Return [x, y] of the center of cell containing provided text 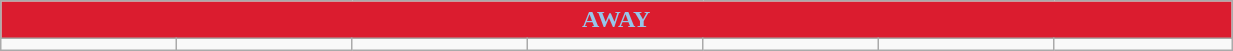
AWAY [616, 20]
